Scan for the cell matching the given text and deliver its (X, Y) coordinate at center. 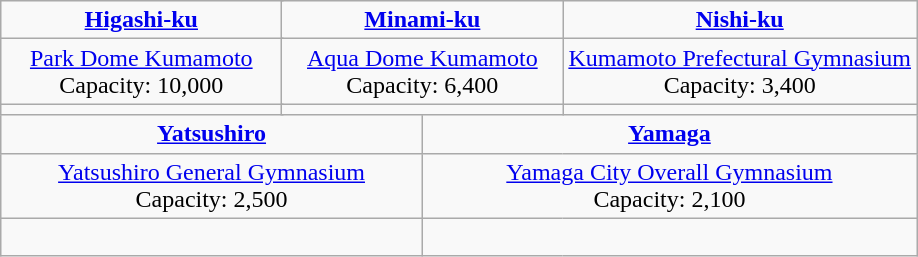
Minami-ku (422, 20)
Aqua Dome KumamotoCapacity: 6,400 (422, 72)
Kumamoto Prefectural GymnasiumCapacity: 3,400 (740, 72)
Yamaga (669, 134)
Nishi-ku (740, 20)
Yamaga City Overall GymnasiumCapacity: 2,100 (669, 186)
Yatsushiro (212, 134)
Park Dome KumamotoCapacity: 10,000 (142, 72)
Yatsushiro General GymnasiumCapacity: 2,500 (212, 186)
Higashi-ku (142, 20)
